For the text-containing cell, return its midpoint in [x, y] coordinate format. 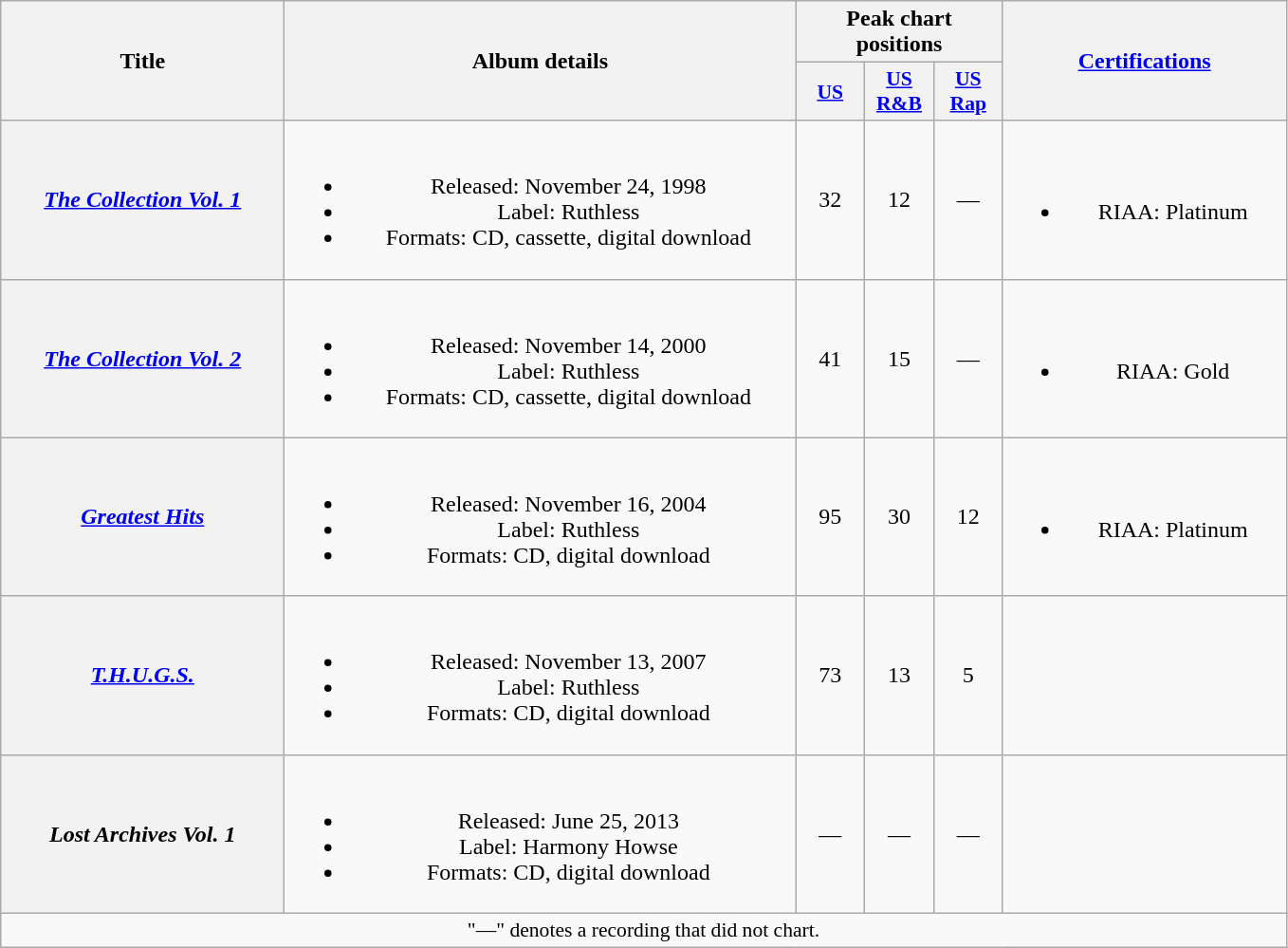
USRap [967, 91]
95 [831, 516]
Lost Archives Vol. 1 [142, 833]
Peak chart positions [899, 32]
USR&B [899, 91]
Greatest Hits [142, 516]
41 [831, 359]
US [831, 91]
"—" denotes a recording that did not chart. [643, 930]
32 [831, 199]
Title [142, 61]
The Collection Vol. 2 [142, 359]
T.H.U.G.S. [142, 676]
Released: June 25, 2013Label: Harmony HowseFormats: CD, digital download [541, 833]
Released: November 13, 2007Label: RuthlessFormats: CD, digital download [541, 676]
Released: November 14, 2000Label: RuthlessFormats: CD, cassette, digital download [541, 359]
Released: November 24, 1998Label: RuthlessFormats: CD, cassette, digital download [541, 199]
RIAA: Gold [1144, 359]
15 [899, 359]
Certifications [1144, 61]
The Collection Vol. 1 [142, 199]
5 [967, 676]
Album details [541, 61]
Released: November 16, 2004Label: RuthlessFormats: CD, digital download [541, 516]
30 [899, 516]
73 [831, 676]
13 [899, 676]
